Detect which cell encompasses the target text, then output its [x, y] center coordinate. 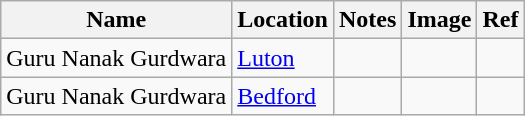
Notes [367, 20]
Bedford [283, 96]
Ref [500, 20]
Image [440, 20]
Location [283, 20]
Luton [283, 58]
Name [116, 20]
